Provide the (X, Y) coordinate of the cell's center where the given text is located.  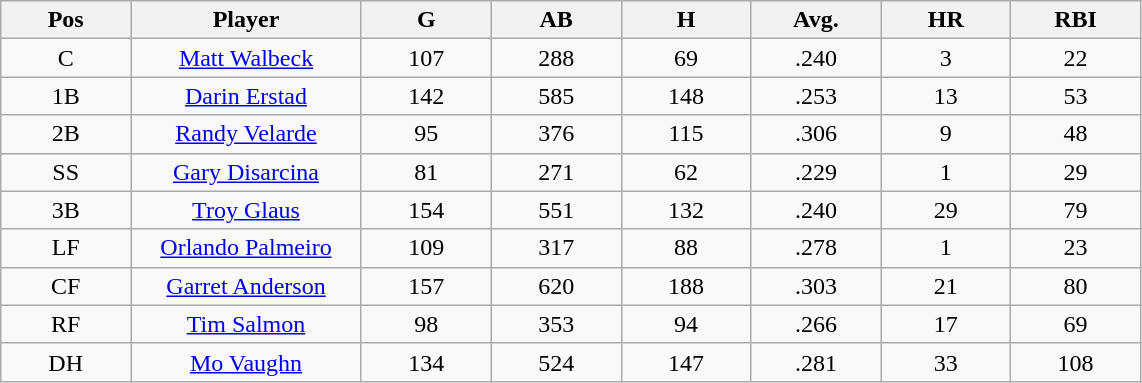
88 (686, 248)
109 (426, 248)
376 (556, 134)
317 (556, 248)
RBI (1076, 20)
108 (1076, 362)
.281 (816, 362)
95 (426, 134)
Mo Vaughn (246, 362)
H (686, 20)
3 (946, 58)
LF (66, 248)
148 (686, 96)
98 (426, 324)
22 (1076, 58)
551 (556, 210)
Orlando Palmeiro (246, 248)
188 (686, 286)
Gary Disarcina (246, 172)
94 (686, 324)
107 (426, 58)
C (66, 58)
.306 (816, 134)
524 (556, 362)
.229 (816, 172)
Darin Erstad (246, 96)
Tim Salmon (246, 324)
.253 (816, 96)
13 (946, 96)
SS (66, 172)
Matt Walbeck (246, 58)
AB (556, 20)
Player (246, 20)
G (426, 20)
154 (426, 210)
142 (426, 96)
.278 (816, 248)
353 (556, 324)
147 (686, 362)
33 (946, 362)
3B (66, 210)
Garret Anderson (246, 286)
288 (556, 58)
62 (686, 172)
1B (66, 96)
RF (66, 324)
585 (556, 96)
81 (426, 172)
271 (556, 172)
134 (426, 362)
132 (686, 210)
115 (686, 134)
CF (66, 286)
Randy Velarde (246, 134)
21 (946, 286)
Pos (66, 20)
157 (426, 286)
Troy Glaus (246, 210)
80 (1076, 286)
.266 (816, 324)
DH (66, 362)
.303 (816, 286)
Avg. (816, 20)
23 (1076, 248)
HR (946, 20)
79 (1076, 210)
9 (946, 134)
17 (946, 324)
53 (1076, 96)
48 (1076, 134)
2B (66, 134)
620 (556, 286)
